Return the (X, Y) coordinate for the center point of the cell that contains the specified text.  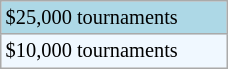
$10,000 tournaments (114, 51)
$25,000 tournaments (114, 17)
